Extract the [X, Y] coordinate from the center of the cell holding the provided text.  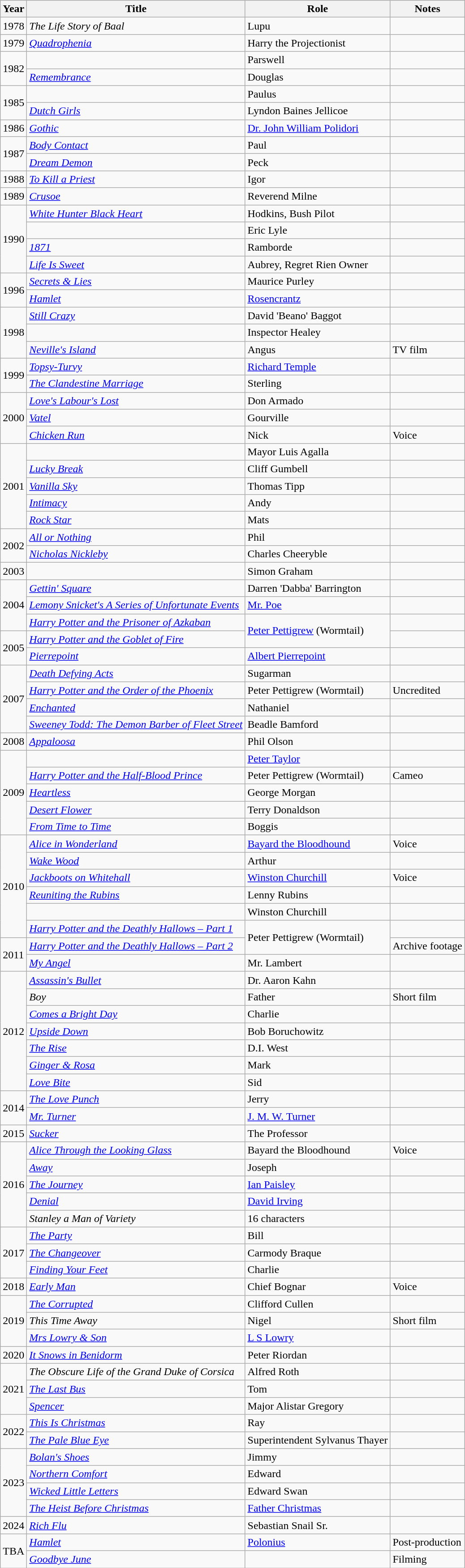
Edward [318, 1474]
The Clandestine Marriage [136, 384]
Harry Potter and the Goblet of Fire [136, 639]
Harry Potter and the Deathly Hallows – Part 1 [136, 929]
2015 [13, 1133]
Dr. John William Polidori [318, 128]
This Is Christmas [136, 1423]
2023 [13, 1483]
Assassin's Bullet [136, 980]
Douglas [318, 77]
Harry Potter and the Order of the Phoenix [136, 690]
From Time to Time [136, 827]
2011 [13, 954]
Peter Riordan [318, 1355]
Away [136, 1167]
Heartless [136, 793]
Alice in Wonderland [136, 844]
Charles Cheeryble [318, 554]
All or Nothing [136, 537]
2000 [13, 418]
Richard Temple [318, 367]
Chief Bognar [318, 1286]
Alfred Roth [318, 1372]
Body Contact [136, 145]
1987 [13, 154]
J. M. W. Turner [318, 1116]
Goodbye June [136, 1559]
Simon Graham [318, 571]
Mr. Lambert [318, 963]
1998 [13, 333]
Nicholas Nickleby [136, 554]
Beadle Bamford [318, 724]
Lenny Rubins [318, 895]
Love's Labour's Lost [136, 401]
Bob Boruchowitz [318, 1031]
Ray [318, 1423]
Jackboots on Whitehall [136, 878]
Filming [427, 1559]
Cliff Gumbell [318, 469]
Darren 'Dabba' Barrington [318, 588]
Jerry [318, 1099]
The Journey [136, 1184]
The Rise [136, 1048]
Sucker [136, 1133]
Jimmy [318, 1457]
Sweeney Todd: The Demon Barber of Fleet Street [136, 724]
Lupu [318, 26]
Intimacy [136, 503]
Stanley a Man of Variety [136, 1218]
Carmody Braque [318, 1252]
The Corrupted [136, 1304]
The Heist Before Christmas [136, 1508]
Notes [427, 9]
Don Armado [318, 401]
Nathaniel [318, 707]
Rich Flu [136, 1525]
Mr. Poe [318, 605]
Year [13, 9]
Role [318, 9]
Harry Potter and the Deathly Hallows – Part 2 [136, 946]
The Life Story of Baal [136, 26]
Rosencrantz [318, 299]
Peter Taylor [318, 759]
1986 [13, 128]
Wicked Little Letters [136, 1491]
Title [136, 9]
Neville's Island [136, 350]
Arthur [318, 861]
Andy [318, 503]
Father Christmas [318, 1508]
Crusoe [136, 196]
The Party [136, 1235]
Parswell [318, 60]
2024 [13, 1525]
Ian Paisley [318, 1184]
Inspector Healey [318, 333]
Chicken Run [136, 435]
Thomas Tipp [318, 486]
Lyndon Baines Jellicoe [318, 111]
2001 [13, 486]
Gourville [318, 418]
The Changeover [136, 1252]
Peck [318, 162]
Upside Down [136, 1031]
Early Man [136, 1286]
Sid [318, 1082]
2009 [13, 793]
Joseph [318, 1167]
Finding Your Feet [136, 1269]
Comes a Bright Day [136, 1014]
Albert Pierrepoint [318, 656]
Mats [318, 520]
Superintendent Sylvanus Thayer [318, 1440]
This Time Away [136, 1321]
Harry the Projectionist [318, 43]
Igor [318, 179]
Gothic [136, 128]
Mark [318, 1065]
Lucky Break [136, 469]
1871 [136, 248]
Archive footage [427, 946]
Harry Potter and the Prisoner of Azkaban [136, 622]
To Kill a Priest [136, 179]
White Hunter Black Heart [136, 214]
The Last Bus [136, 1389]
2020 [13, 1355]
Eric Lyle [318, 231]
George Morgan [318, 793]
Alice Through the Looking Glass [136, 1150]
Desert Flower [136, 810]
TV film [427, 350]
2018 [13, 1286]
2008 [13, 741]
2003 [13, 571]
Spencer [136, 1406]
Nigel [318, 1321]
Dutch Girls [136, 111]
Post-production [427, 1542]
D.I. West [318, 1048]
Bolan's Shoes [136, 1457]
My Angel [136, 963]
Secrets & Lies [136, 282]
Wake Wood [136, 861]
Gettin' Square [136, 588]
Paul [318, 145]
Reverend Milne [318, 196]
Still Crazy [136, 316]
Sugarman [318, 673]
Tom [318, 1389]
2017 [13, 1252]
Ginger & Rosa [136, 1065]
Aubrey, Regret Rien Owner [318, 265]
It Snows in Benidorm [136, 1355]
Phil Olson [318, 741]
2005 [13, 648]
The Obscure Life of the Grand Duke of Corsica [136, 1372]
1988 [13, 179]
Father [318, 997]
Vanilla Sky [136, 486]
Pierrepoint [136, 656]
Death Defying Acts [136, 673]
1990 [13, 239]
Nick [318, 435]
Maurice Purley [318, 282]
Quadrophenia [136, 43]
Reuniting the Rubins [136, 895]
Edward Swan [318, 1491]
1979 [13, 43]
Dream Demon [136, 162]
2004 [13, 605]
Mayor Luis Agalla [318, 452]
1989 [13, 196]
Dr. Aaron Kahn [318, 980]
Lemony Snicket's A Series of Unfortunate Events [136, 605]
Clifford Cullen [318, 1304]
Love Bite [136, 1082]
Sebastian Snail Sr. [318, 1525]
2012 [13, 1031]
2007 [13, 699]
Major Alistar Gregory [318, 1406]
Hodkins, Bush Pilot [318, 214]
Harry Potter and the Half-Blood Prince [136, 776]
2014 [13, 1108]
Boy [136, 997]
Boggis [318, 827]
Mrs Lowry & Son [136, 1338]
Phil [318, 537]
Ramborde [318, 248]
Sterling [318, 384]
Enchanted [136, 707]
Angus [318, 350]
Northern Comfort [136, 1474]
Terry Donaldson [318, 810]
The Professor [318, 1133]
Mr. Turner [136, 1116]
David 'Beano' Baggot [318, 316]
Paulus [318, 94]
Topsy-Turvy [136, 367]
The Love Punch [136, 1099]
16 characters [318, 1218]
1982 [13, 68]
2022 [13, 1431]
Life Is Sweet [136, 265]
David Irving [318, 1201]
Polonius [318, 1542]
2021 [13, 1389]
L S Lowry [318, 1338]
Bill [318, 1235]
1985 [13, 103]
Appaloosa [136, 741]
Vatel [136, 418]
The Pale Blue Eye [136, 1440]
1996 [13, 290]
Uncredited [427, 690]
2002 [13, 546]
1999 [13, 375]
Denial [136, 1201]
2019 [13, 1321]
Remembrance [136, 77]
2010 [13, 886]
2016 [13, 1184]
TBA [13, 1551]
Cameo [427, 776]
1978 [13, 26]
Rock Star [136, 520]
